From the cell containing the given text, extract its center point as (x, y) coordinate. 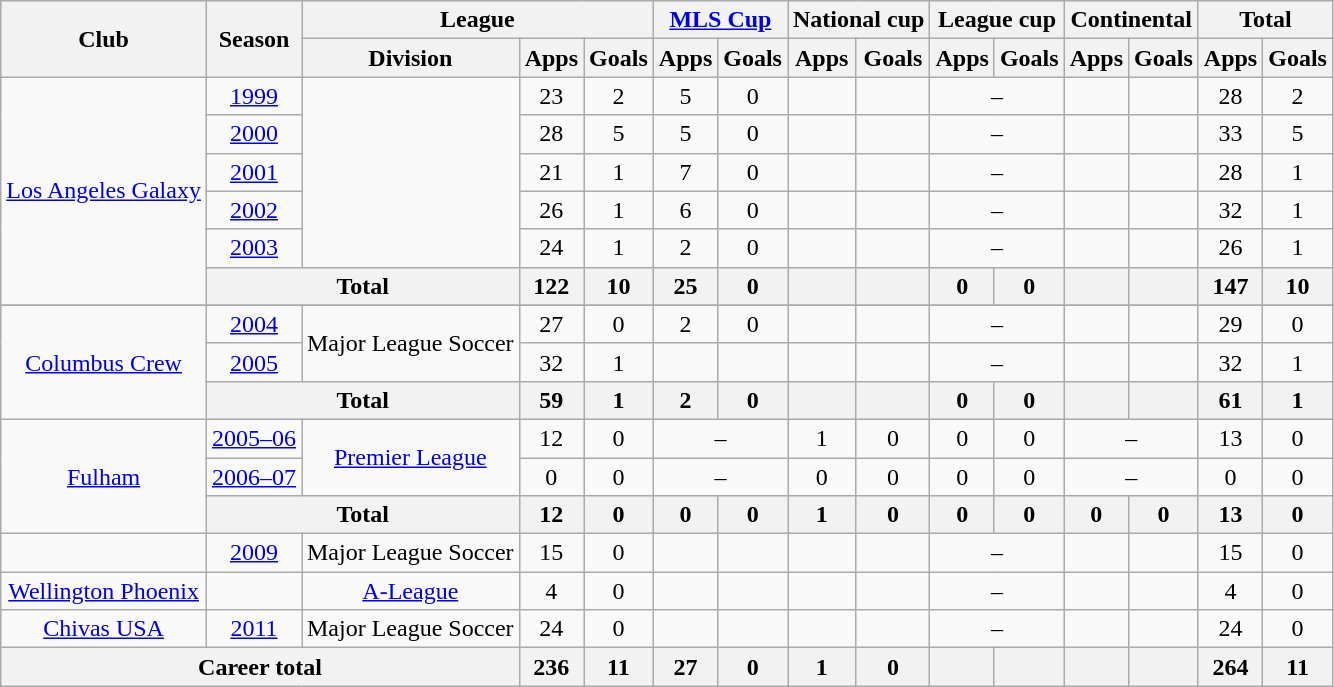
League cup (997, 20)
2006–07 (254, 477)
Club (104, 39)
23 (551, 96)
1999 (254, 96)
Season (254, 39)
59 (551, 400)
Columbus Crew (104, 362)
MLS Cup (720, 20)
2001 (254, 172)
2002 (254, 210)
Los Angeles Galaxy (104, 191)
2009 (254, 553)
Continental (1131, 20)
Division (411, 58)
25 (685, 286)
33 (1230, 134)
2003 (254, 248)
21 (551, 172)
Wellington Phoenix (104, 591)
29 (1230, 324)
2000 (254, 134)
236 (551, 667)
National cup (859, 20)
264 (1230, 667)
Career total (260, 667)
Chivas USA (104, 629)
2011 (254, 629)
League (478, 20)
2005–06 (254, 438)
A-League (411, 591)
7 (685, 172)
2004 (254, 324)
122 (551, 286)
2005 (254, 362)
6 (685, 210)
61 (1230, 400)
147 (1230, 286)
Fulham (104, 476)
Premier League (411, 457)
